Extract the (x, y) coordinate from the center of the cell holding the provided text.  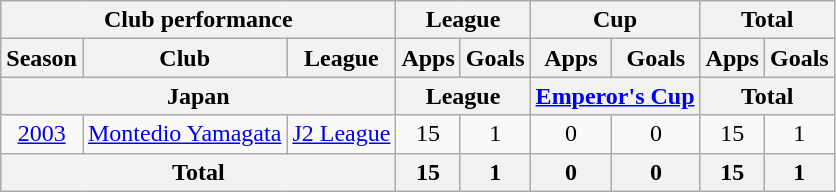
Montedio Yamagata (184, 134)
Club performance (198, 20)
Cup (615, 20)
Emperor's Cup (615, 96)
Season (42, 58)
J2 League (342, 134)
Japan (198, 96)
Club (184, 58)
2003 (42, 134)
